From the cell containing the given text, extract its center point as [X, Y] coordinate. 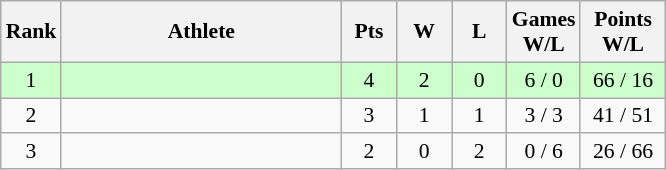
L [480, 32]
6 / 0 [544, 80]
Pts [368, 32]
41 / 51 [622, 116]
3 / 3 [544, 116]
4 [368, 80]
26 / 66 [622, 152]
GamesW/L [544, 32]
W [424, 32]
Rank [32, 32]
Athlete [201, 32]
PointsW/L [622, 32]
66 / 16 [622, 80]
0 / 6 [544, 152]
